Extract the [X, Y] coordinate from the center of the cell holding the provided text.  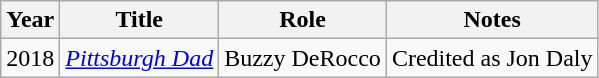
Buzzy DeRocco [303, 58]
2018 [30, 58]
Notes [492, 20]
Credited as Jon Daly [492, 58]
Title [140, 20]
Year [30, 20]
Pittsburgh Dad [140, 58]
Role [303, 20]
